Identify which cell holds the provided text, then report its [x, y] central coordinate. 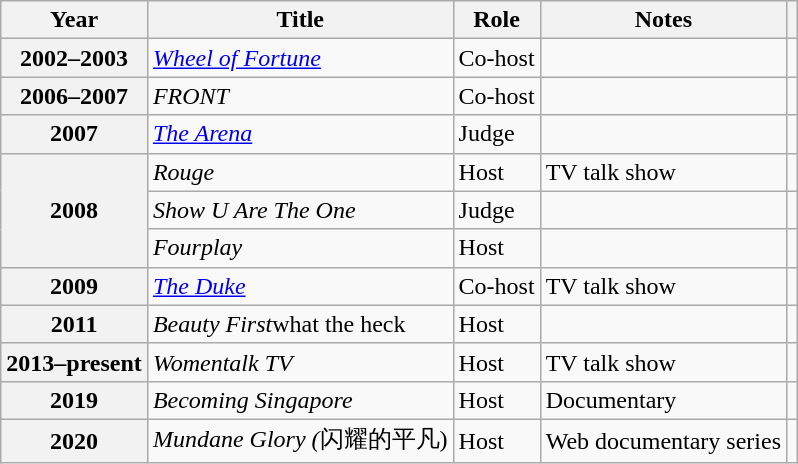
2013–present [74, 362]
Show U Are The One [300, 210]
Notes [663, 20]
2019 [74, 400]
Fourplay [300, 248]
2008 [74, 210]
Web documentary series [663, 440]
Documentary [663, 400]
2002–2003 [74, 58]
Womentalk TV [300, 362]
2007 [74, 134]
Role [496, 20]
2011 [74, 324]
Wheel of Fortune [300, 58]
FRONT [300, 96]
Rouge [300, 172]
2020 [74, 440]
Title [300, 20]
The Arena [300, 134]
The Duke [300, 286]
Becoming Singapore [300, 400]
Year [74, 20]
Mundane Glory (闪耀的平凡) [300, 440]
2006–2007 [74, 96]
2009 [74, 286]
Beauty Firstwhat the heck [300, 324]
